Extract the (X, Y) coordinate from the center of the cell holding the provided text.  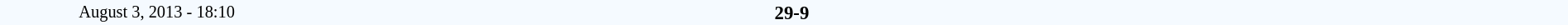
29-9 (791, 12)
August 3, 2013 - 18:10 (157, 12)
